Locate the cell with the specified text and output its (X, Y) center coordinate. 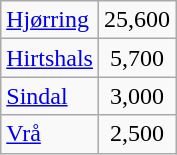
Hjørring (50, 20)
2,500 (136, 134)
Hirtshals (50, 58)
25,600 (136, 20)
Sindal (50, 96)
Vrå (50, 134)
3,000 (136, 96)
5,700 (136, 58)
